Find where the given text appears and provide that cell's center as [x, y] coordinate. 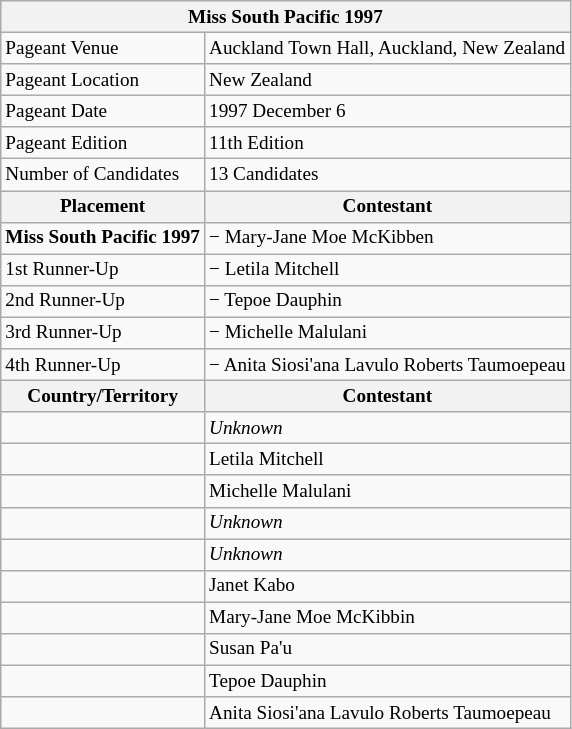
Placement [103, 206]
4th Runner-Up [103, 365]
Pageant Location [103, 80]
− Letila Mitchell [388, 270]
Mary-Jane Moe McKibbin [388, 618]
2nd Runner-Up [103, 301]
13 Candidates [388, 175]
Country/Territory [103, 396]
Tepoe Dauphin [388, 681]
− Mary-Jane Moe McKibben [388, 238]
Anita Siosi'ana Lavulo Roberts Taumoepeau [388, 713]
Number of Candidates [103, 175]
1997 December 6 [388, 111]
11th Edition [388, 143]
Michelle Malulani [388, 491]
Pageant Date [103, 111]
Auckland Town Hall, Auckland, New Zealand [388, 48]
New Zealand [388, 80]
Susan Pa'u [388, 649]
Janet Kabo [388, 586]
Letila Mitchell [388, 460]
Pageant Edition [103, 143]
3rd Runner-Up [103, 333]
1st Runner-Up [103, 270]
Pageant Venue [103, 48]
− Anita Siosi'ana Lavulo Roberts Taumoepeau [388, 365]
− Tepoe Dauphin [388, 301]
− Michelle Malulani [388, 333]
